Output the [X, Y] coordinate of the center of the cell containing the given text.  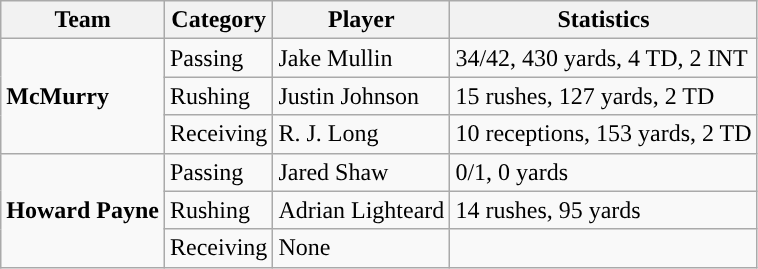
None [362, 248]
14 rushes, 95 yards [604, 210]
Adrian Lighteard [362, 210]
Statistics [604, 20]
Team [83, 20]
McMurry [83, 96]
Player [362, 20]
Justin Johnson [362, 96]
Jake Mullin [362, 58]
34/42, 430 yards, 4 TD, 2 INT [604, 58]
Howard Payne [83, 210]
Category [218, 20]
R. J. Long [362, 134]
0/1, 0 yards [604, 172]
Jared Shaw [362, 172]
15 rushes, 127 yards, 2 TD [604, 96]
10 receptions, 153 yards, 2 TD [604, 134]
